Provide the [X, Y] coordinate of the cell's center where the given text is located.  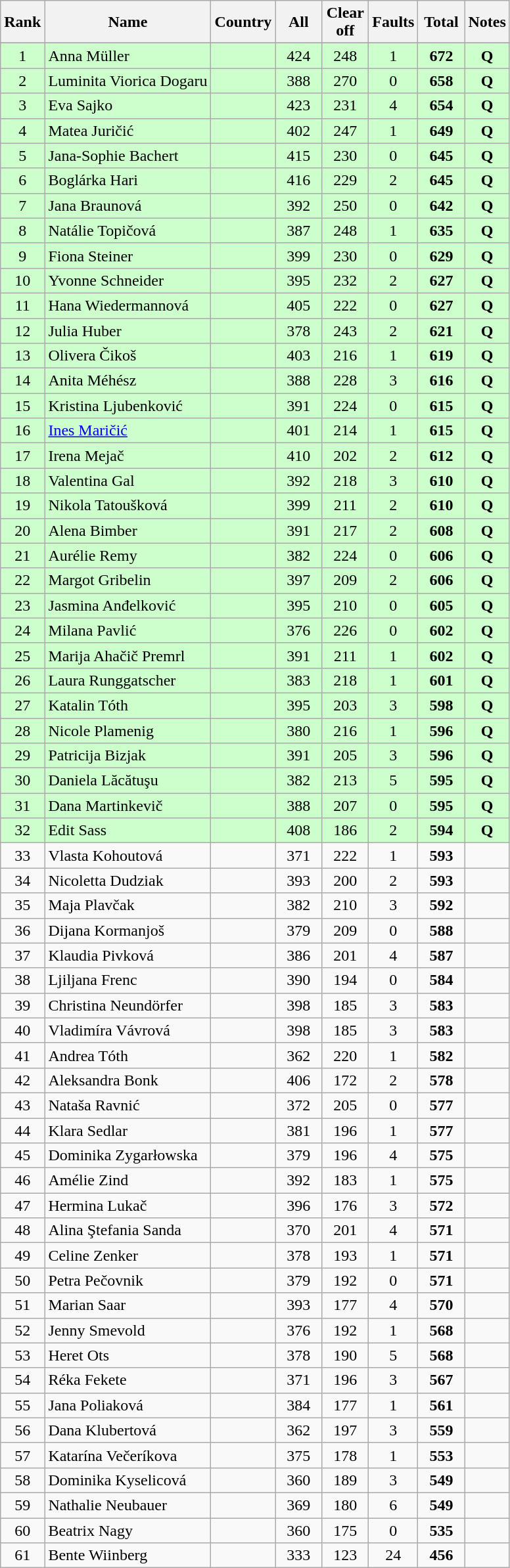
567 [442, 1380]
Edit Sass [127, 831]
397 [298, 580]
629 [442, 255]
588 [442, 930]
58 [22, 1480]
402 [298, 131]
232 [346, 280]
38 [22, 980]
386 [298, 955]
61 [22, 1556]
594 [442, 831]
Katalin Tóth [127, 705]
658 [442, 81]
Bente Wiinberg [127, 1556]
13 [22, 356]
33 [22, 856]
416 [298, 181]
405 [298, 305]
654 [442, 106]
214 [346, 431]
231 [346, 106]
123 [346, 1556]
Faults [393, 22]
8 [22, 230]
Dijana Kormanjoš [127, 930]
Milana Pavlić [127, 630]
Beatrix Nagy [127, 1531]
Marija Ahačič Premrl [127, 655]
Aleksandra Bonk [127, 1080]
59 [22, 1505]
21 [22, 555]
57 [22, 1455]
All [298, 22]
Dominika Kyselicová [127, 1480]
Jenny Smevold [127, 1330]
635 [442, 230]
Yvonne Schneider [127, 280]
35 [22, 905]
582 [442, 1055]
Country [243, 22]
Dana Klubertová [127, 1430]
333 [298, 1556]
Julia Huber [127, 330]
387 [298, 230]
55 [22, 1405]
Fiona Steiner [127, 255]
Nathalie Neubauer [127, 1505]
Notes [487, 22]
10 [22, 280]
424 [298, 56]
Valentina Gal [127, 481]
Laura Runggatscher [127, 680]
180 [346, 1505]
12 [22, 330]
Andrea Tóth [127, 1055]
Heret Ots [127, 1355]
31 [22, 806]
Olivera Čikoš [127, 356]
Jasmina Anđelković [127, 605]
Dana Martinkevič [127, 806]
592 [442, 905]
401 [298, 431]
49 [22, 1255]
456 [442, 1556]
Ines Maričić [127, 431]
22 [22, 580]
42 [22, 1080]
672 [442, 56]
29 [22, 756]
27 [22, 705]
194 [346, 980]
220 [346, 1055]
213 [346, 781]
Anna Müller [127, 56]
14 [22, 381]
Vladimíra Vávrová [127, 1030]
Vlasta Kohoutová [127, 856]
Patricija Bizjak [127, 756]
415 [298, 156]
403 [298, 356]
18 [22, 481]
229 [346, 181]
Christina Neundörfer [127, 1005]
43 [22, 1105]
369 [298, 1505]
601 [442, 680]
56 [22, 1430]
34 [22, 881]
190 [346, 1355]
36 [22, 930]
372 [298, 1105]
200 [346, 881]
23 [22, 605]
202 [346, 456]
619 [442, 356]
9 [22, 255]
Alina Ştefania Sanda [127, 1230]
Petra Pečovnik [127, 1280]
Irena Mejač [127, 456]
Dominika Zygarłowska [127, 1156]
Marian Saar [127, 1305]
Clear off [346, 22]
621 [442, 330]
193 [346, 1255]
Nikola Tatoušková [127, 506]
Matea Juričić [127, 131]
572 [442, 1206]
Total [442, 22]
54 [22, 1380]
375 [298, 1455]
561 [442, 1405]
Margot Gribelin [127, 580]
Maja Plavčak [127, 905]
Nataša Ravnić [127, 1105]
51 [22, 1305]
41 [22, 1055]
Daniela Lăcătuşu [127, 781]
26 [22, 680]
45 [22, 1156]
Eva Sajko [127, 106]
584 [442, 980]
175 [346, 1531]
570 [442, 1305]
383 [298, 680]
410 [298, 456]
598 [442, 705]
Nicole Plamenig [127, 731]
423 [298, 106]
Kristina Ljubenković [127, 406]
Hermina Lukač [127, 1206]
Luminita Viorica Dogaru [127, 81]
396 [298, 1206]
16 [22, 431]
28 [22, 731]
270 [346, 81]
Aurélie Remy [127, 555]
30 [22, 781]
39 [22, 1005]
53 [22, 1355]
19 [22, 506]
649 [442, 131]
Rank [22, 22]
381 [298, 1130]
50 [22, 1280]
20 [22, 531]
Natálie Topičová [127, 230]
178 [346, 1455]
176 [346, 1206]
183 [346, 1181]
Hana Wiedermannová [127, 305]
535 [442, 1531]
406 [298, 1080]
37 [22, 955]
Amélie Zind [127, 1181]
250 [346, 206]
Klara Sedlar [127, 1130]
Celine Zenker [127, 1255]
247 [346, 131]
172 [346, 1080]
7 [22, 206]
559 [442, 1430]
217 [346, 531]
Klaudia Pivková [127, 955]
32 [22, 831]
47 [22, 1206]
Jana Poliaková [127, 1405]
Jana Braunová [127, 206]
52 [22, 1330]
408 [298, 831]
226 [346, 630]
228 [346, 381]
203 [346, 705]
15 [22, 406]
390 [298, 980]
370 [298, 1230]
44 [22, 1130]
616 [442, 381]
243 [346, 330]
Alena Bimber [127, 531]
207 [346, 806]
Ljiljana Frenc [127, 980]
Anita Méhész [127, 381]
189 [346, 1480]
578 [442, 1080]
Jana-Sophie Bachert [127, 156]
553 [442, 1455]
605 [442, 605]
612 [442, 456]
Réka Fekete [127, 1380]
25 [22, 655]
608 [442, 531]
380 [298, 731]
40 [22, 1030]
Katarína Večeríkova [127, 1455]
11 [22, 305]
Name [127, 22]
197 [346, 1430]
Nicoletta Dudziak [127, 881]
186 [346, 831]
17 [22, 456]
587 [442, 955]
60 [22, 1531]
46 [22, 1181]
48 [22, 1230]
642 [442, 206]
Boglárka Hari [127, 181]
384 [298, 1405]
